Capture the cell that displays the provided text and extract its [x, y] central coordinate. 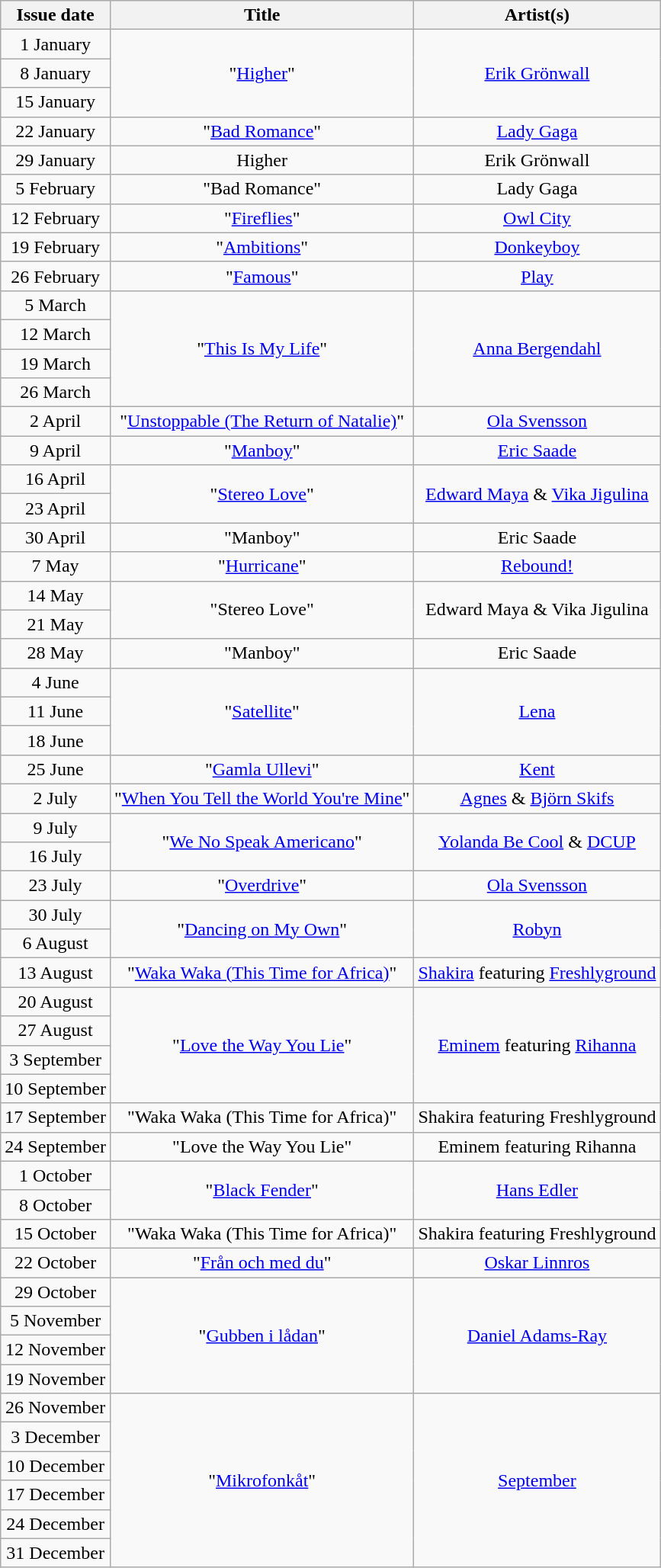
Rebound! [537, 566]
Kent [537, 769]
"Black Fender" [262, 1190]
"When You Tell the World You're Mine" [262, 798]
Anna Bergendahl [537, 348]
11 June [56, 711]
3 September [56, 1060]
12 February [56, 218]
Donkeyboy [537, 247]
2 July [56, 798]
Owl City [537, 218]
"Dancing on My Own" [262, 929]
26 February [56, 276]
26 November [56, 1408]
8 October [56, 1204]
15 January [56, 102]
2 April [56, 422]
17 September [56, 1117]
Lena [537, 711]
9 July [56, 827]
"Ambitions" [262, 247]
5 February [56, 189]
24 December [56, 1524]
19 November [56, 1379]
Title [262, 15]
26 March [56, 393]
Yolanda Be Cool & DCUP [537, 842]
"Higher" [262, 73]
20 August [56, 1002]
16 April [56, 479]
Robyn [537, 929]
4 June [56, 682]
Hans Edler [537, 1190]
"Gamla Ullevi" [262, 769]
"This Is My Life" [262, 348]
24 September [56, 1146]
"Overdrive" [262, 886]
10 September [56, 1089]
"Unstoppable (The Return of Natalie)" [262, 422]
12 March [56, 334]
"Famous" [262, 276]
Play [537, 276]
15 October [56, 1233]
27 August [56, 1031]
Daniel Adams-Ray [537, 1336]
31 December [56, 1553]
"Mikrofonkåt" [262, 1480]
30 July [56, 915]
8 January [56, 73]
9 April [56, 451]
14 May [56, 595]
18 June [56, 740]
22 October [56, 1262]
28 May [56, 653]
3 December [56, 1437]
12 November [56, 1350]
Artist(s) [537, 15]
"Fireflies" [262, 218]
1 October [56, 1175]
10 December [56, 1466]
"Från och med du" [262, 1262]
1 January [56, 44]
5 March [56, 305]
16 July [56, 857]
22 January [56, 131]
23 April [56, 508]
6 August [56, 944]
30 April [56, 537]
29 January [56, 160]
Oskar Linnros [537, 1262]
17 December [56, 1495]
Higher [262, 160]
13 August [56, 973]
21 May [56, 624]
23 July [56, 886]
"We No Speak Americano" [262, 842]
"Satellite" [262, 711]
19 March [56, 364]
Issue date [56, 15]
"Gubben i lådan" [262, 1336]
7 May [56, 566]
"Hurricane" [262, 566]
29 October [56, 1292]
5 November [56, 1321]
19 February [56, 247]
September [537, 1480]
Agnes & Björn Skifs [537, 798]
25 June [56, 769]
